Output the (X, Y) coordinate of the center of the cell containing the given text.  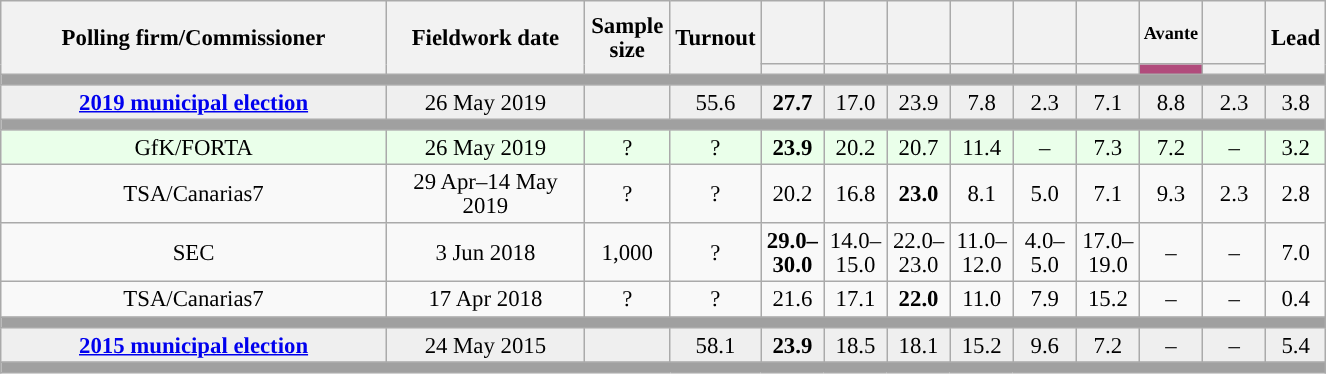
9.6 (1044, 344)
SEC (194, 254)
7.0 (1296, 254)
29 Apr–14 May 2019 (485, 194)
18.5 (856, 344)
2019 municipal election (194, 102)
23.0 (918, 194)
27.7 (792, 102)
4.0–5.0 (1044, 254)
22.0–23.0 (918, 254)
Sample size (627, 38)
3.2 (1296, 148)
11.0–12.0 (982, 254)
0.4 (1296, 300)
3 Jun 2018 (485, 254)
Fieldwork date (485, 38)
17.1 (856, 300)
3.8 (1296, 102)
2.8 (1296, 194)
8.8 (1170, 102)
7.9 (1044, 300)
55.6 (716, 102)
11.4 (982, 148)
29.0–30.0 (792, 254)
7.8 (982, 102)
17.0 (856, 102)
5.0 (1044, 194)
21.6 (792, 300)
16.8 (856, 194)
Avante (1170, 32)
Lead (1296, 38)
24 May 2015 (485, 344)
11.0 (982, 300)
22.0 (918, 300)
14.0–15.0 (856, 254)
7.3 (1108, 148)
58.1 (716, 344)
1,000 (627, 254)
20.7 (918, 148)
Polling firm/Commissioner (194, 38)
18.1 (918, 344)
17.0–19.0 (1108, 254)
8.1 (982, 194)
Turnout (716, 38)
5.4 (1296, 344)
17 Apr 2018 (485, 300)
2015 municipal election (194, 344)
GfK/FORTA (194, 148)
9.3 (1170, 194)
